Return the [x, y] coordinate for the center point of the cell that contains the specified text.  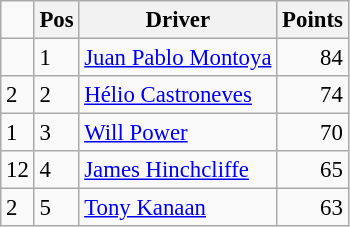
70 [312, 133]
5 [56, 208]
3 [56, 133]
James Hinchcliffe [178, 170]
84 [312, 58]
Juan Pablo Montoya [178, 58]
Pos [56, 20]
Will Power [178, 133]
74 [312, 95]
63 [312, 208]
Tony Kanaan [178, 208]
Hélio Castroneves [178, 95]
12 [18, 170]
Points [312, 20]
4 [56, 170]
Driver [178, 20]
65 [312, 170]
